Return the [X, Y] coordinate for the center point of the cell that contains the specified text.  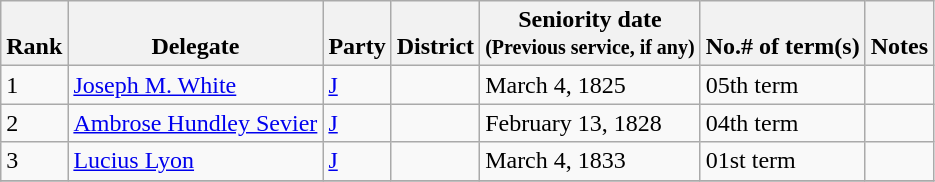
March 4, 1833 [590, 161]
05th term [782, 85]
1 [34, 85]
February 13, 1828 [590, 123]
Seniority date(Previous service, if any) [590, 34]
Delegate [196, 34]
Joseph M. White [196, 85]
No.# of term(s) [782, 34]
01st term [782, 161]
Notes [899, 34]
Ambrose Hundley Sevier [196, 123]
3 [34, 161]
04th term [782, 123]
2 [34, 123]
Rank [34, 34]
Lucius Lyon [196, 161]
Party [357, 34]
District [435, 34]
March 4, 1825 [590, 85]
